Search for the cell housing the specified text and yield its (X, Y) center coordinate. 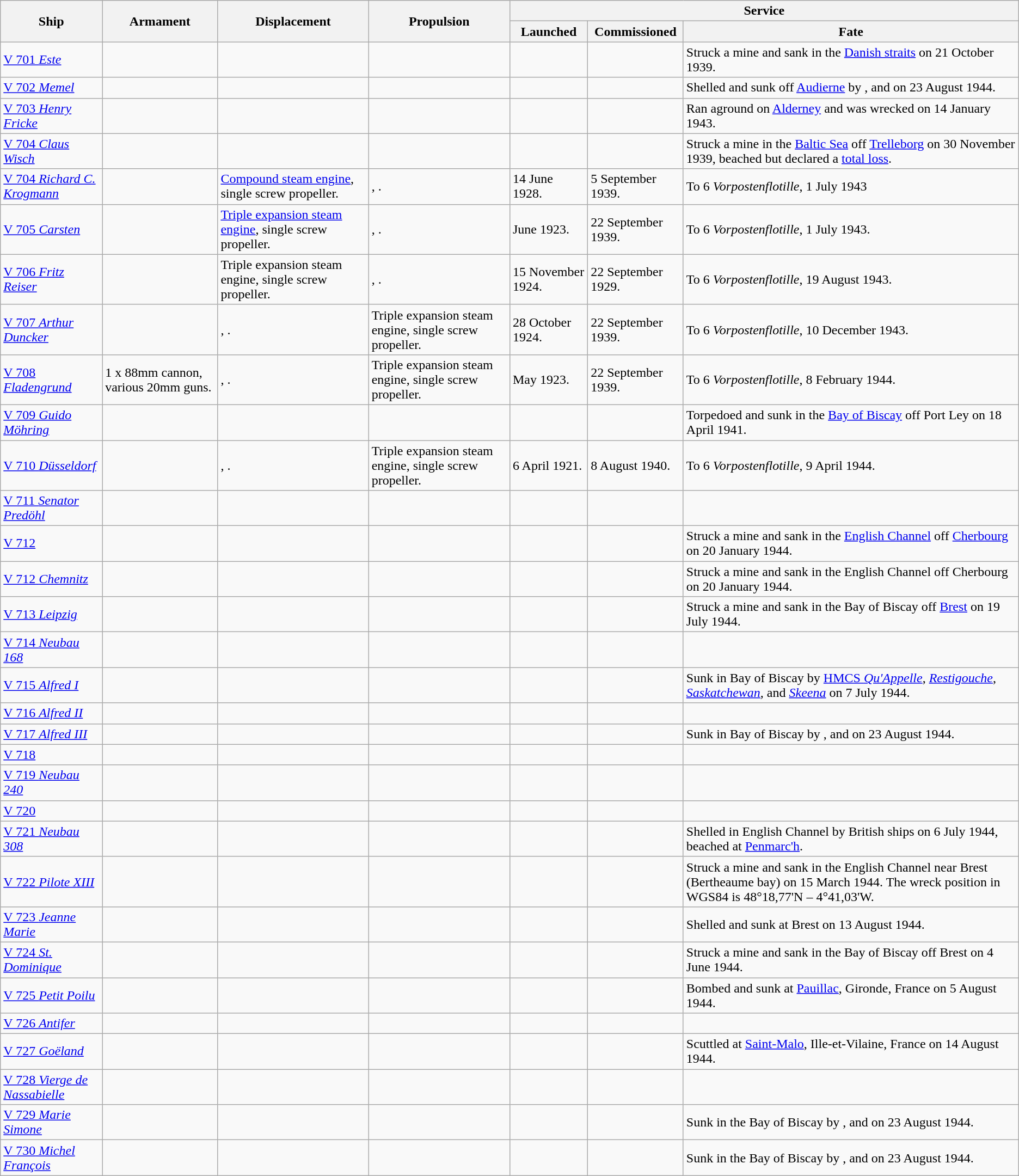
Shelled and sunk off Audierne by , and on 23 August 1944. (851, 88)
Launched (549, 32)
V 707 Arthur Duncker (51, 329)
To 6 Vorpostenflotille, 8 February 1944. (851, 379)
V 721 Neubau 308 (51, 838)
Scuttled at Saint-Malo, Ille-et-Vilaine, France on 14 August 1944. (851, 1052)
14 June 1928. (549, 186)
Shelled in English Channel by British ships on 6 July 1944, beached at Penmarc'h. (851, 838)
V 701 Este (51, 60)
V 728 Vierge de Nassabielle (51, 1087)
Ship (51, 21)
V 722 Pilote XIII (51, 881)
Torpedoed and sunk in the Bay of Biscay off Port Ley on 18 April 1941. (851, 422)
June 1923. (549, 229)
V 726 Antifer (51, 1024)
V 702 Memel (51, 88)
Struck a mine in the Baltic Sea off Trelleborg on 30 November 1939, beached but declared a total loss. (851, 151)
To 6 Vorpostenflotille, 19 August 1943. (851, 279)
Sunk in Bay of Biscay by , and on 23 August 1944. (851, 734)
V 717 Alfred III (51, 734)
V 718 (51, 755)
5 September 1939. (636, 186)
Displacement (293, 21)
8 August 1940. (636, 465)
Commissioned (636, 32)
V 713 Leipzig (51, 614)
V 714 Neubau 168 (51, 650)
Sunk in Bay of Biscay by HMCS Qu'Appelle, Restigouche, Saskatchewan, and Skeena on 7 July 1944. (851, 685)
Compound steam engine, single screw propeller. (293, 186)
To 6 Vorpostenflotille, 10 December 1943. (851, 329)
Propulsion (439, 21)
V 708 Fladengrund (51, 379)
V 724 St. Dominique (51, 959)
Service (764, 11)
V 712 Chemnitz (51, 579)
V 729 Marie Simone (51, 1123)
Struck a mine and sank in the Bay of Biscay off Brest on 4 June 1944. (851, 959)
1 x 88mm cannon, various 20mm guns. (160, 379)
V 730 Michel François (51, 1157)
May 1923. (549, 379)
V 723 Jeanne Marie (51, 924)
V 720 (51, 811)
Struck a mine and sank in the Danish straits on 21 October 1939. (851, 60)
V 715 Alfred I (51, 685)
To 6 Vorpostenflotille, 1 July 1943. (851, 229)
Bombed and sunk at Pauillac, Gironde, France on 5 August 1944. (851, 995)
V 727 Goëland (51, 1052)
Struck a mine and sank in the Bay of Biscay off Brest on 19 July 1944. (851, 614)
V 704 Richard C. Krogmann (51, 186)
V 709 Guido Möhring (51, 422)
6 April 1921. (549, 465)
28 October 1924. (549, 329)
V 706 Fritz Reiser (51, 279)
V 711 Senator Predöhl (51, 509)
Fate (851, 32)
Shelled and sunk at Brest on 13 August 1944. (851, 924)
V 705 Carsten (51, 229)
V 703 Henry Fricke (51, 115)
V 710 Düsseldorf (51, 465)
V 716 Alfred II (51, 713)
V 712 (51, 543)
V 704 Claus Wisch (51, 151)
V 719 Neubau 240 (51, 783)
15 November 1924. (549, 279)
V 725 Petit Poilu (51, 995)
Armament (160, 21)
22 September 1929. (636, 279)
To 6 Vorpostenflotille, 1 July 1943 (851, 186)
Ran aground on Alderney and was wrecked on 14 January 1943. (851, 115)
Struck a mine and sank in the English Channel near Brest (Bertheaume bay) on 15 March 1944. The wreck position in WGS84 is 48°18,77'N – 4°41,03'W. (851, 881)
To 6 Vorpostenflotille, 9 April 1944. (851, 465)
